Find where the given text appears and provide that cell's center as [X, Y] coordinate. 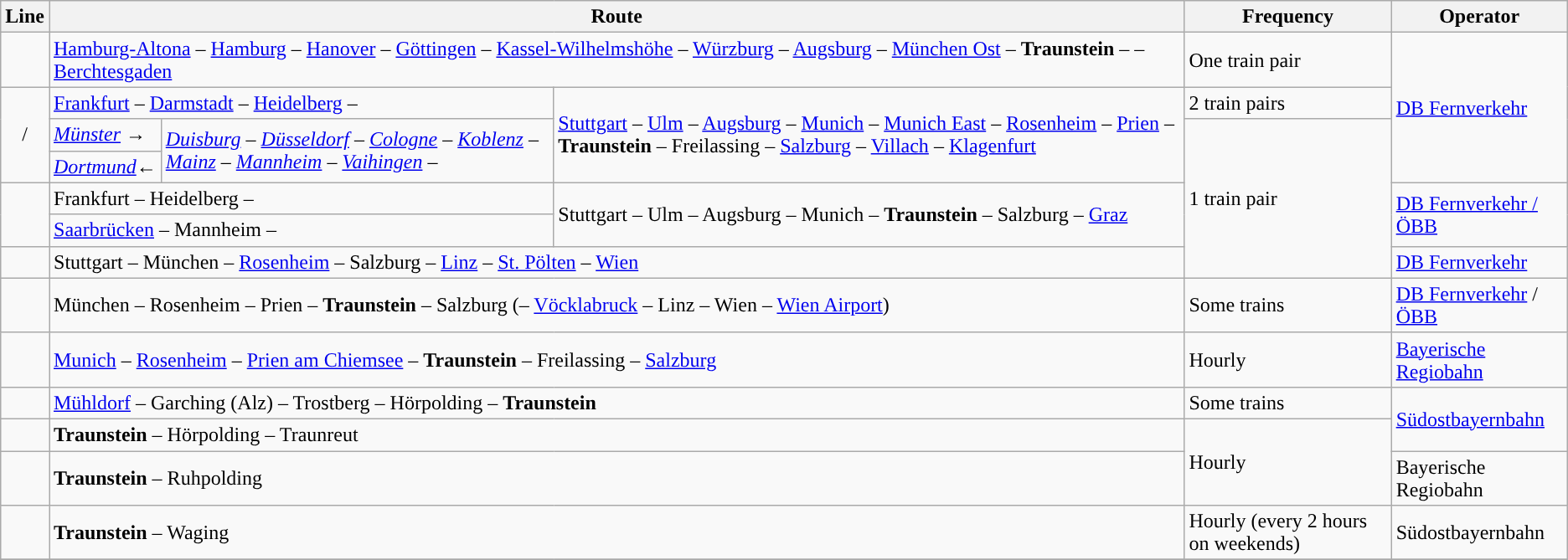
/ [25, 135]
Route [616, 17]
Stuttgart – Ulm – Augsburg – Munich – Munich East – Rosenheim – Prien – Traunstein – Freilassing – Salzburg – Villach – Klagenfurt [869, 135]
1 train pair [1288, 198]
Traunstein – Ruhpolding [616, 477]
Munich – Rosenheim – Prien am Chiemsee – Traunstein – Freilassing – Salzburg [616, 360]
Traunstein – Hörpolding – Traunreut [616, 434]
Hamburg-Altona – Hamburg – Hanover – Göttingen – Kassel-Wilhelmshöhe – Würzburg – Augsburg – München Ost – Traunstein – – Berchtesgaden [616, 60]
One train pair [1288, 60]
Frequency [1288, 17]
Saarbrücken – Mannheim – [301, 230]
Operator [1479, 17]
Traunstein – Waging [616, 532]
Hourly (every 2 hours on weekends) [1288, 532]
2 train pairs [1288, 103]
Dortmund← [105, 167]
München – Rosenheim – Prien – Traunstein – Salzburg (– Vöcklabruck – Linz – Wien – Wien Airport) [616, 305]
Stuttgart – München – Rosenheim – Salzburg – Linz – St. Pölten – Wien [616, 262]
Frankfurt – Heidelberg – [301, 198]
Frankfurt – Darmstadt – Heidelberg – [301, 103]
Duisburg – Düsseldorf – Cologne – Koblenz – Mainz – Mannheim – Vaihingen – [357, 151]
Münster → [105, 135]
Mühldorf – Garching (Alz) – Trostberg – Hörpolding – Traunstein [616, 403]
Line [25, 17]
Stuttgart – Ulm – Augsburg – Munich – Traunstein – Salzburg – Graz [869, 214]
